Scan for the cell matching the given text and deliver its (X, Y) coordinate at center. 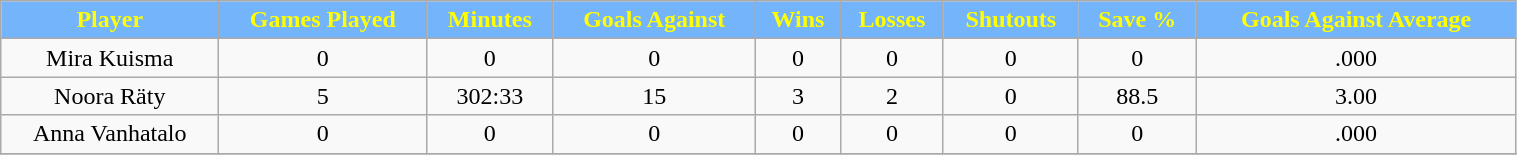
3.00 (1356, 96)
2 (892, 96)
Wins (798, 20)
Save % (1137, 20)
3 (798, 96)
Games Played (323, 20)
Goals Against Average (1356, 20)
Shutouts (1010, 20)
5 (323, 96)
15 (654, 96)
302:33 (490, 96)
Losses (892, 20)
Anna Vanhatalo (110, 134)
88.5 (1137, 96)
Mira Kuisma (110, 58)
Player (110, 20)
Goals Against (654, 20)
Minutes (490, 20)
Noora Räty (110, 96)
